Return [X, Y] of the center of cell containing provided text 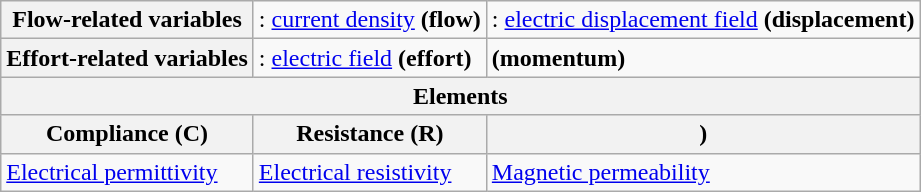
: current density (flow) [370, 20]
Electrical permittivity [128, 172]
Effort-related variables [128, 58]
Compliance (C) [128, 134]
) [703, 134]
(momentum) [703, 58]
: electric displacement field (displacement) [703, 20]
Resistance (R) [370, 134]
: electric field (effort) [370, 58]
Electrical resistivity [370, 172]
Elements [460, 96]
Magnetic permeability [703, 172]
Flow-related variables [128, 20]
